Scan for the cell matching the given text and deliver its (X, Y) coordinate at center. 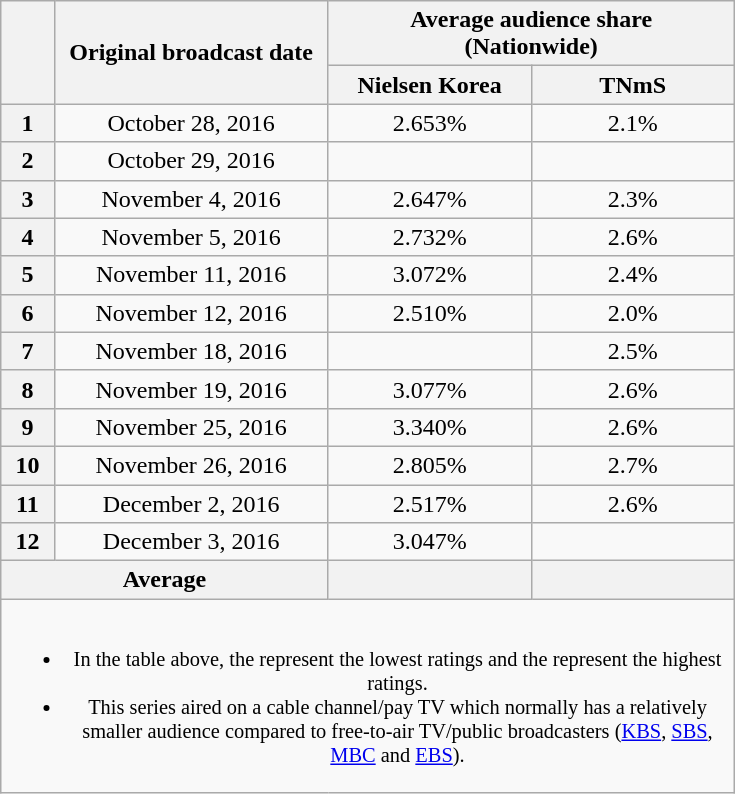
3 (28, 199)
December 3, 2016 (191, 542)
November 18, 2016 (191, 351)
October 28, 2016 (191, 123)
October 29, 2016 (191, 161)
TNmS (632, 85)
2.653% (430, 123)
9 (28, 427)
November 5, 2016 (191, 237)
Nielsen Korea (430, 85)
8 (28, 389)
10 (28, 465)
Original broadcast date (191, 52)
3.340% (430, 427)
Average (164, 580)
2.517% (430, 503)
2.647% (430, 199)
3.077% (430, 389)
5 (28, 275)
4 (28, 237)
2.0% (632, 313)
1 (28, 123)
November 26, 2016 (191, 465)
December 2, 2016 (191, 503)
November 25, 2016 (191, 427)
2.510% (430, 313)
2.805% (430, 465)
Average audience share(Nationwide) (531, 34)
3.072% (430, 275)
12 (28, 542)
2 (28, 161)
3.047% (430, 542)
November 12, 2016 (191, 313)
November 19, 2016 (191, 389)
November 4, 2016 (191, 199)
2.7% (632, 465)
2.1% (632, 123)
2.3% (632, 199)
6 (28, 313)
7 (28, 351)
2.732% (430, 237)
2.5% (632, 351)
November 11, 2016 (191, 275)
2.4% (632, 275)
11 (28, 503)
